Output the [X, Y] coordinate of the center of the cell containing the given text.  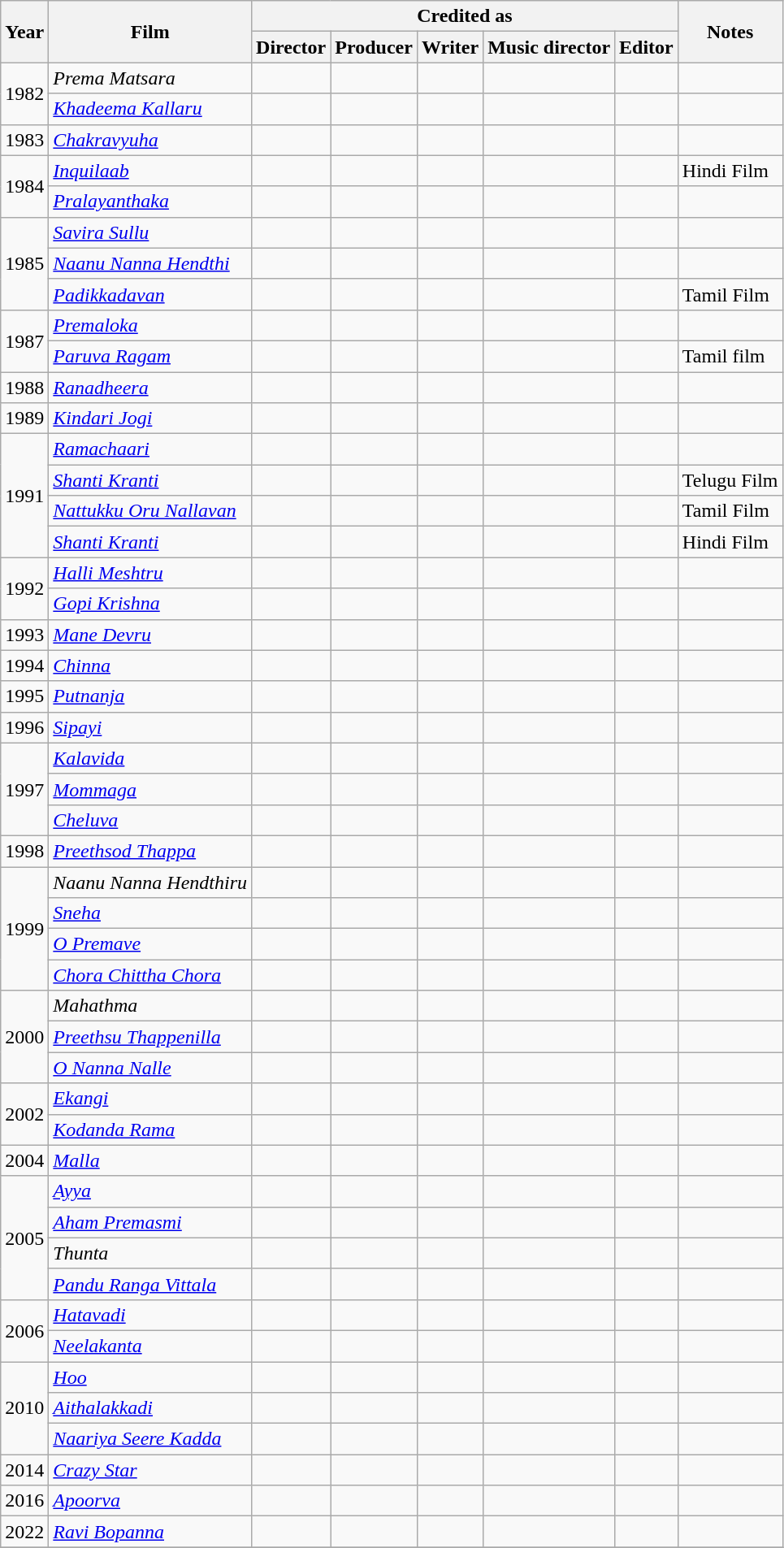
Hoo [150, 1377]
Kodanda Rama [150, 1130]
Pandu Ranga Vittala [150, 1284]
1993 [24, 635]
Hatavadi [150, 1315]
Writer [450, 47]
Ekangi [150, 1099]
Aithalakkadi [150, 1408]
Paruva Ragam [150, 356]
Ramachaari [150, 449]
Credited as [465, 16]
Telugu Film [730, 480]
1985 [24, 263]
Inquilaab [150, 171]
Ranadheera [150, 388]
2006 [24, 1330]
Sneha [150, 913]
Cheluva [150, 820]
Naanu Nanna Hendthiru [150, 882]
1988 [24, 388]
Halli Meshtru [150, 573]
Thunta [150, 1253]
Tamil film [730, 356]
2010 [24, 1408]
Apoorva [150, 1501]
2002 [24, 1114]
1987 [24, 340]
O Nanna Nalle [150, 1068]
Chinna [150, 666]
1983 [24, 140]
Mommaga [150, 789]
Prema Matsara [150, 78]
Malla [150, 1160]
1992 [24, 588]
1994 [24, 666]
2022 [24, 1532]
1991 [24, 496]
Preethsod Thappa [150, 851]
Year [24, 32]
Padikkadavan [150, 294]
1982 [24, 93]
1999 [24, 928]
1996 [24, 727]
Chora Chittha Chora [150, 975]
Premaloka [150, 325]
Khadeema Kallaru [150, 109]
1989 [24, 418]
Nattukku Oru Nallavan [150, 511]
Naariya Seere Kadda [150, 1439]
Producer [374, 47]
Pralayanthaka [150, 202]
1984 [24, 186]
Preethsu Thappenilla [150, 1037]
2014 [24, 1470]
Naanu Nanna Hendthi [150, 263]
Mahathma [150, 1006]
Editor [647, 47]
Mane Devru [150, 635]
O Premave [150, 944]
1997 [24, 789]
2005 [24, 1238]
Chakravyuha [150, 140]
Film [150, 32]
Savira Sullu [150, 232]
2004 [24, 1160]
Neelakanta [150, 1346]
2016 [24, 1501]
1995 [24, 696]
Sipayi [150, 727]
2000 [24, 1037]
Ayya [150, 1191]
Crazy Star [150, 1470]
Ravi Bopanna [150, 1532]
Notes [730, 32]
Aham Premasmi [150, 1222]
1998 [24, 851]
Kalavida [150, 758]
Putnanja [150, 696]
Music director [549, 47]
Director [291, 47]
Kindari Jogi [150, 418]
Gopi Krishna [150, 604]
